Identify which cell holds the provided text, then report its [X, Y] central coordinate. 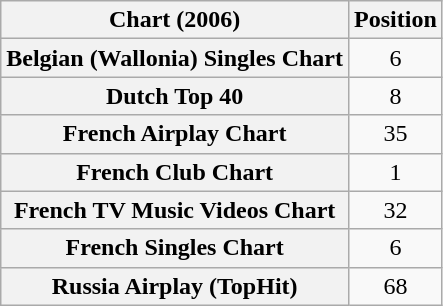
Dutch Top 40 [175, 96]
35 [396, 134]
Position [396, 20]
French Airplay Chart [175, 134]
Chart (2006) [175, 20]
French Singles Chart [175, 248]
8 [396, 96]
32 [396, 210]
Belgian (Wallonia) Singles Chart [175, 58]
68 [396, 286]
French TV Music Videos Chart [175, 210]
1 [396, 172]
Russia Airplay (TopHit) [175, 286]
French Club Chart [175, 172]
